Pinpoint the cell where the given text exists, returning its [x, y] midpoint coordinate. 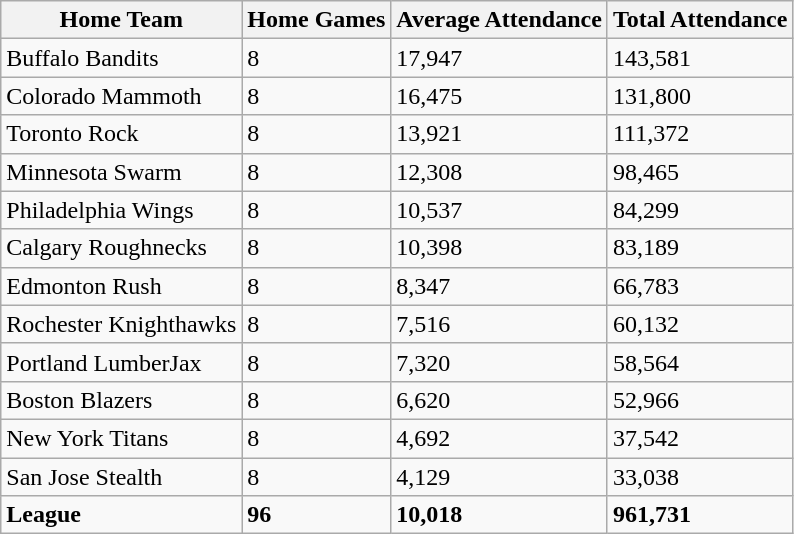
Home Team [122, 20]
Total Attendance [700, 20]
Home Games [316, 20]
League [122, 515]
Minnesota Swarm [122, 172]
84,299 [700, 210]
58,564 [700, 362]
10,398 [500, 248]
143,581 [700, 58]
16,475 [500, 96]
17,947 [500, 58]
961,731 [700, 515]
12,308 [500, 172]
10,537 [500, 210]
111,372 [700, 134]
60,132 [700, 324]
98,465 [700, 172]
Philadelphia Wings [122, 210]
Colorado Mammoth [122, 96]
6,620 [500, 400]
Edmonton Rush [122, 286]
83,189 [700, 248]
Boston Blazers [122, 400]
8,347 [500, 286]
131,800 [700, 96]
4,692 [500, 438]
10,018 [500, 515]
37,542 [700, 438]
San Jose Stealth [122, 477]
Portland LumberJax [122, 362]
Buffalo Bandits [122, 58]
7,320 [500, 362]
52,966 [700, 400]
Average Attendance [500, 20]
4,129 [500, 477]
Toronto Rock [122, 134]
96 [316, 515]
Calgary Roughnecks [122, 248]
33,038 [700, 477]
13,921 [500, 134]
New York Titans [122, 438]
7,516 [500, 324]
Rochester Knighthawks [122, 324]
66,783 [700, 286]
